Capture the cell that displays the provided text and extract its (x, y) central coordinate. 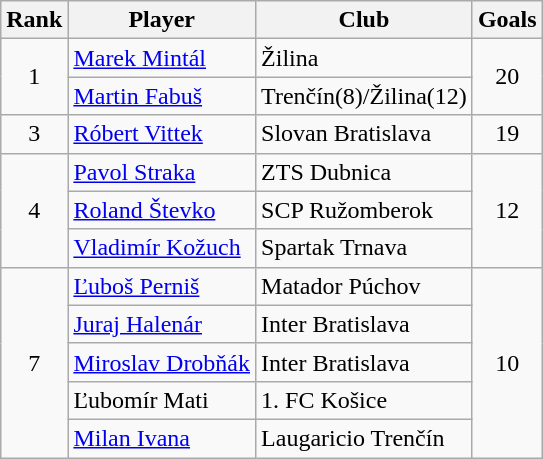
Milan Ivana (162, 438)
7 (34, 362)
12 (507, 210)
Goals (507, 20)
Vladimír Kožuch (162, 248)
Slovan Bratislava (364, 134)
Marek Mintál (162, 58)
Spartak Trnava (364, 248)
1 (34, 77)
Martin Fabuš (162, 96)
19 (507, 134)
SCP Ružomberok (364, 210)
Club (364, 20)
Juraj Halenár (162, 324)
Žilina (364, 58)
20 (507, 77)
Ľubomír Mati (162, 400)
3 (34, 134)
Róbert Vittek (162, 134)
Pavol Straka (162, 172)
Laugaricio Trenčín (364, 438)
Player (162, 20)
Roland Števko (162, 210)
4 (34, 210)
Ľuboš Perniš (162, 286)
Matador Púchov (364, 286)
1. FC Košice (364, 400)
10 (507, 362)
Rank (34, 20)
Trenčín(8)/Žilina(12) (364, 96)
Miroslav Drobňák (162, 362)
ZTS Dubnica (364, 172)
